Find where the given text appears and provide that cell's center as [x, y] coordinate. 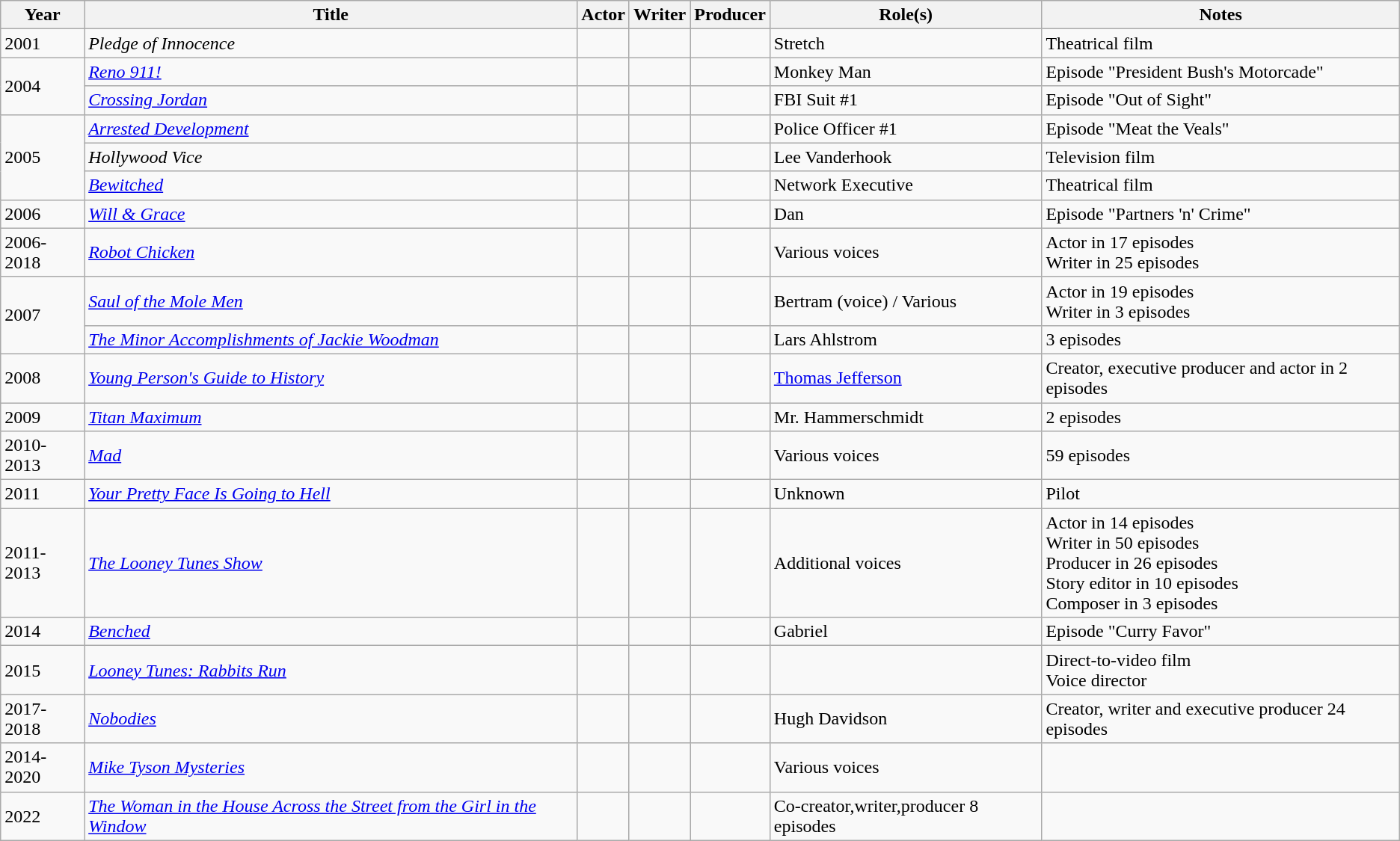
59 episodes [1221, 456]
Television film [1221, 157]
Mad [331, 456]
FBI Suit #1 [906, 100]
Thomas Jefferson [906, 378]
Monkey Man [906, 72]
Producer [730, 15]
Episode "President Bush's Motorcade" [1221, 72]
2006 [43, 214]
Pledge of Innocence [331, 43]
Actor in 17 episodesWriter in 25 episodes [1221, 253]
2004 [43, 86]
Looney Tunes: Rabbits Run [331, 670]
Actor in 14 episodesWriter in 50 episodesProducer in 26 episodesStory editor in 10 episodesComposer in 3 episodes [1221, 563]
Episode "Out of Sight" [1221, 100]
2009 [43, 416]
Mr. Hammerschmidt [906, 416]
Title [331, 15]
Episode "Partners 'n' Crime" [1221, 214]
Reno 911! [331, 72]
Co-creator,writer,producer 8 episodes [906, 816]
Lars Ahlstrom [906, 339]
Episode "Curry Favor" [1221, 632]
The Woman in the House Across the Street from the Girl in the Window [331, 816]
Actor [604, 15]
2008 [43, 378]
2 episodes [1221, 416]
Gabriel [906, 632]
Role(s) [906, 15]
Notes [1221, 15]
Writer [660, 15]
2001 [43, 43]
Hollywood Vice [331, 157]
Benched [331, 632]
Arrested Development [331, 129]
Mike Tyson Mysteries [331, 767]
Unknown [906, 494]
Will & Grace [331, 214]
Creator, executive producer and actor in 2 episodes [1221, 378]
Titan Maximum [331, 416]
Bewitched [331, 185]
Police Officer #1 [906, 129]
2010-2013 [43, 456]
Creator, writer and executive producer 24 episodes [1221, 719]
Young Person's Guide to History [331, 378]
Year [43, 15]
2015 [43, 670]
Robot Chicken [331, 253]
3 episodes [1221, 339]
Direct-to-video filmVoice director [1221, 670]
The Minor Accomplishments of Jackie Woodman [331, 339]
Crossing Jordan [331, 100]
Actor in 19 episodesWriter in 3 episodes [1221, 301]
2005 [43, 157]
Hugh Davidson [906, 719]
2011 [43, 494]
Network Executive [906, 185]
Your Pretty Face Is Going to Hell [331, 494]
Bertram (voice) / Various [906, 301]
2011-2013 [43, 563]
Lee Vanderhook [906, 157]
Episode "Meat the Veals" [1221, 129]
Stretch [906, 43]
Additional voices [906, 563]
2006-2018 [43, 253]
Dan [906, 214]
Saul of the Mole Men [331, 301]
2014-2020 [43, 767]
2007 [43, 315]
Pilot [1221, 494]
The Looney Tunes Show [331, 563]
2014 [43, 632]
Nobodies [331, 719]
2017-2018 [43, 719]
2022 [43, 816]
